For the text-containing cell, return its midpoint in [X, Y] coordinate format. 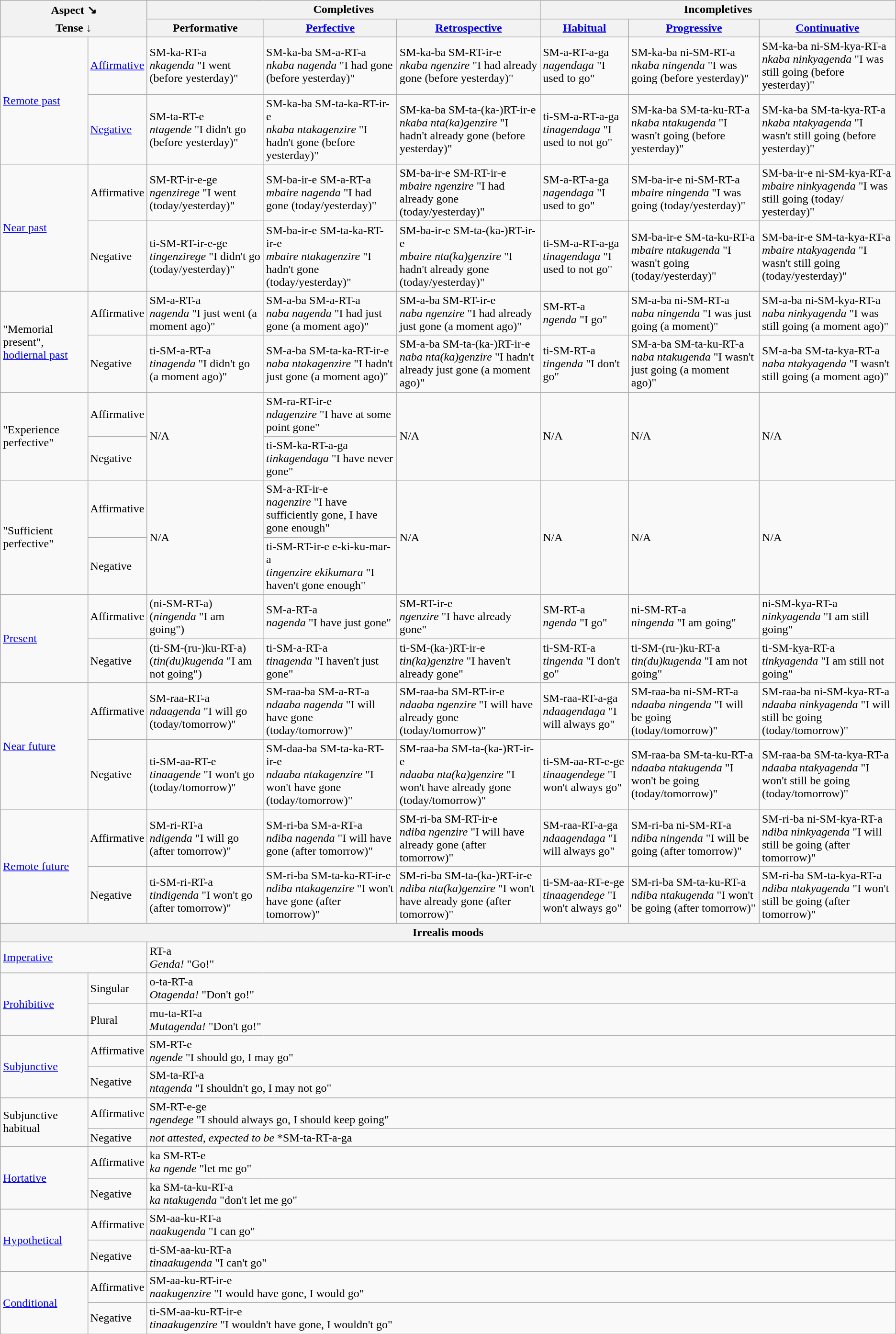
Near past [44, 228]
SM-RT-engende "I should go, I may go" [521, 1051]
ti-SM-(ka-)RT-ir-etin(ka)genzire "I haven't already gone" [468, 660]
SM-raa-RT-andaagenda "I will go (today/tomorrow)" [205, 711]
ka SM-ta-ku-RT-aka ntakugenda "don't let me go" [521, 1193]
SM-ka-ba ni-SM-RT-ankaba ningenda "I was going (before yesterday)" [694, 66]
Tense ↓ [74, 28]
Retrospective [468, 28]
ti-SM-ri-RT-atindigenda "I won't go (after tomorrow)" [205, 895]
SM-a-RT-ir-enagenzire "I have sufficiently gone, I have gone enough" [330, 509]
SM-ba-ir-e ni-SM-kya-RT-ambaire ninkyagenda "I was still going (today/ yesterday)" [827, 192]
ni-SM-RT-aningenda "I am going" [694, 616]
SM-ka-ba SM-ta-(ka-)RT-ir-enkaba nta(ka)genzire "I hadn't already gone (before yesterday)" [468, 129]
SM-ra-RT-ir-endagenzire "I have at some point gone" [330, 414]
SM-ta-RT-antagenda "I shouldn't go, I may not go" [521, 1082]
SM-ba-ir-e SM-ta-kya-RT-ambaire ntakyagenda "I wasn't still going (today/yesterday)" [827, 256]
Hypothetical [44, 1240]
ti-SM-RT-ir-e e-ki-ku-mar-atingenzire ekikumara "I haven't gone enough" [330, 566]
SM-ri-ba SM-ta-kya-RT-andiba ntakyagenda "I won't still be going (after tomorrow)" [827, 895]
Continuative [827, 28]
SM-ka-ba SM-ta-ku-RT-ankaba ntakugenda "I wasn't going (before yesterday)" [694, 129]
SM-ka-ba SM-RT-ir-enkaba ngenzire "I had already gone (before yesterday)" [468, 66]
ti-SM-a-RT-atinagenda "I didn't go (a moment ago)" [205, 364]
SM-ka-RT-ankagenda "I went (before yesterday)" [205, 66]
mu-ta-RT-aMutagenda! "Don't go!" [521, 1020]
SM-daa-ba SM-ta-ka-RT-ir-endaaba ntakagenzire "I won't have gone (today/tomorrow)" [330, 774]
SM-ka-ba ni-SM-kya-RT-ankaba ninkyagenda "I was still going (before yesterday)" [827, 66]
Near future [44, 746]
SM-ba-ir-e SM-ta-(ka-)RT-ir-embaire nta(ka)genzire "I hadn't already gone (today/yesterday)" [468, 256]
SM-ri-ba SM-ta-ka-RT-ir-endiba ntakagenzire "I won't have gone (after tomorrow)" [330, 895]
SM-a-ba SM-ta-kya-RT-anaba ntakyagenda "I wasn't still going (a moment ago)" [827, 364]
SM-aa-ku-RT-anaakugenda "I can go" [521, 1225]
Prohibitive [44, 1004]
SM-aa-ku-RT-ir-enaakugenzire "I would have gone, I would go" [521, 1287]
SM-ka-ba SM-ta-ka-RT-ir-enkaba ntakagenzire "I hadn't gone (before yesterday)" [330, 129]
SM-ba-ir-e ni-SM-RT-ambaire ningenda "I was going (today/yesterday)" [694, 192]
Subjunctive [44, 1066]
SM-raa-ba SM-a-RT-andaaba nagenda "I will have gone (today/tomorrow)" [330, 711]
SM-ka-ba SM-ta-kya-RT-ankaba ntakyagenda "I wasn't still going (before yesterday)" [827, 129]
Aspect ↘ [74, 10]
SM-ri-ba ni-SM-RT-andiba ningenda "I will be going (after tomorrow)" [694, 838]
Progressive [694, 28]
Hortative [44, 1178]
SM-a-RT-anagenda "I have just gone" [330, 616]
SM-ri-RT-andigenda "I will go (after tomorrow)" [205, 838]
SM-ta-RT-entagende "I didn't go (before yesterday)" [205, 129]
Incompletives [718, 10]
not attested, expected to be *SM-ta-RT-a-ga [521, 1138]
SM-ba-ir-e SM-ta-ku-RT-ambaire ntakugenda "I wasn't going (today/yesterday)" [694, 256]
(ti-SM-(ru-)ku-RT-a)(tin(du)kugenda "I am not going") [205, 660]
SM-raa-ba SM-ta-ku-RT-andaaba ntakugenda "I won't be going (today/tomorrow)" [694, 774]
"Experience perfective" [44, 436]
ti-SM-aa-RT-etinaagende "I won't go (today/tomorrow)" [205, 774]
SM-ri-ba SM-ta-ku-RT-andiba ntakugenda "I won't be going (after tomorrow)" [694, 895]
Present [44, 638]
Completives [344, 10]
Conditional [44, 1302]
ti-SM-ka-RT-a-gatinkagendaga "I have never gone" [330, 458]
SM-ri-ba ni-SM-kya-RT-andiba ninkyagenda "I will still be going (after tomorrow)" [827, 838]
SM-a-ba SM-a-RT-anaba nagenda "I had just gone (a moment ago)" [330, 313]
SM-raa-ba SM-ta-kya-RT-andaaba ntakyagenda "I won't still be going (today/tomorrow)" [827, 774]
SM-a-ba SM-ta-ku-RT-anaba ntakugenda "I wasn't just going (a moment ago)" [694, 364]
ti-SM-aa-ku-RT-atinaakugenda "I can't go" [521, 1255]
SM-RT-ir-engenzire "I have already gone" [468, 616]
SM-ri-ba SM-RT-ir-endiba ngenzire "I will have already gone (after tomorrow)" [468, 838]
ti-SM-aa-ku-RT-ir-etinaakugenzire "I wouldn't have gone, I wouldn't go" [521, 1318]
Imperative [74, 958]
ti-SM-RT-ir-e-getingenzirege "I didn't go (today/yesterday)" [205, 256]
SM-ri-ba SM-a-RT-andiba nagenda "I will have gone (after tomorrow)" [330, 838]
Plural [117, 1020]
SM-raa-ba ni-SM-RT-andaaba ningenda "I will be going (today/tomorrow)" [694, 711]
Remote past [44, 101]
ka SM-RT-eka ngende "let me go" [521, 1163]
SM-RT-e-gengendege "I should always go, I should keep going" [521, 1113]
"Sufficient perfective" [44, 537]
SM-a-ba SM-ta-(ka-)RT-ir-enaba nta(ka)genzire "I hadn't already just gone (a moment ago)" [468, 364]
ti-SM-(ru-)ku-RT-atin(du)kugenda "I am not going" [694, 660]
Performative [205, 28]
Remote future [44, 866]
ti-SM-a-RT-atinagenda "I haven't just gone" [330, 660]
SM-ba-ir-e SM-RT-ir-embaire ngenzire "I had already gone (today/yesterday)" [468, 192]
SM-ba-ir-e SM-ta-ka-RT-ir-embaire ntakagenzire "I hadn't gone (today/yesterday)" [330, 256]
Subjunctive habitual [44, 1122]
(ni-SM-RT-a)(ningenda "I am going") [205, 616]
Singular [117, 988]
Irrealis moods [448, 933]
SM-a-ba SM-ta-ka-RT-ir-enaba ntakagenzire "I hadn't just gone (a moment ago)" [330, 364]
SM-raa-ba SM-ta-(ka-)RT-ir-endaaba nta(ka)genzire "I won't have already gone (today/tomorrow)" [468, 774]
SM-a-ba ni-SM-RT-anaba ningenda "I was just going (a moment)" [694, 313]
SM-RT-ir-e-gengenzirege "I went (today/yesterday)" [205, 192]
SM-ka-ba SM-a-RT-ankaba nagenda "I had gone (before yesterday)" [330, 66]
o-ta-RT-aOtagenda! "Don't go!" [521, 988]
SM-raa-ba SM-RT-ir-endaaba ngenzire "I will have already gone (today/tomorrow)" [468, 711]
SM-a-RT-anagenda "I just went (a moment ago)" [205, 313]
SM-raa-ba ni-SM-kya-RT-andaaba ninkyagenda "I will still be going (today/tomorrow)" [827, 711]
ni-SM-kya-RT-aninkyagenda "I am still going" [827, 616]
"Memorial present", hodiernal past [44, 342]
RT-aGenda! "Go!" [521, 958]
SM-ri-ba SM-ta-(ka-)RT-ir-endiba nta(ka)genzire "I won't have already gone (after tomorrow)" [468, 895]
ti-SM-kya-RT-atinkyagenda "I am still not going" [827, 660]
Habitual [585, 28]
Perfective [330, 28]
SM-a-ba ni-SM-kya-RT-anaba ninkyagenda "I was still going (a moment ago)" [827, 313]
SM-a-ba SM-RT-ir-enaba ngenzire "I had already just gone (a moment ago)" [468, 313]
SM-ba-ir-e SM-a-RT-ambaire nagenda "I had gone (today/yesterday)" [330, 192]
